Return the (x, y) coordinate for the center point of the cell that contains the specified text.  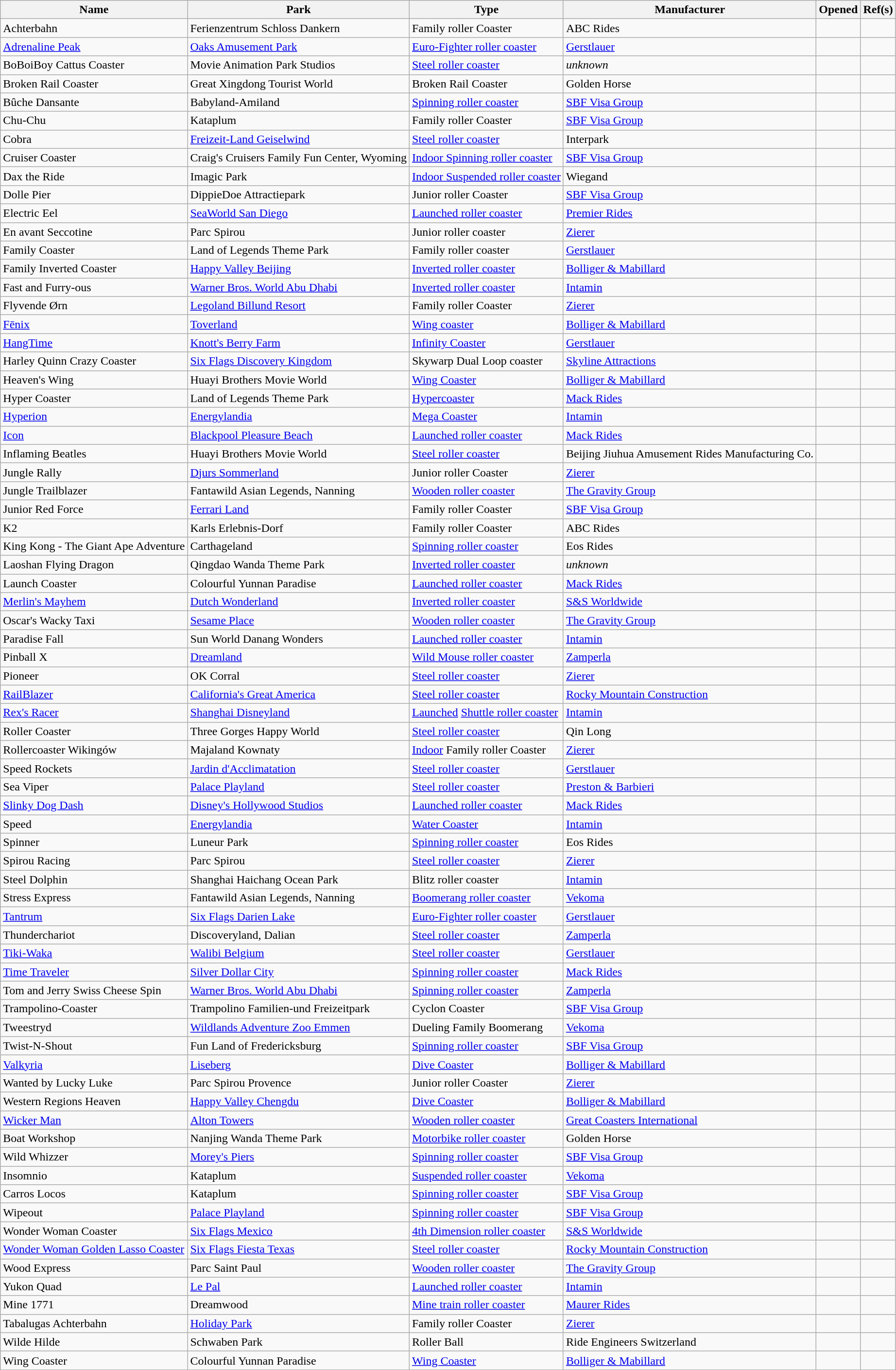
Mine train roller coaster (486, 1305)
Liseberg (298, 1064)
California's Great America (298, 694)
Stress Express (94, 898)
Wiegand (689, 176)
Oscar's Wacky Taxi (94, 620)
Trampolino Familien-und Freizeitpark (298, 1009)
Disney's Hollywood Studios (298, 805)
Skyline Attractions (689, 361)
BoBoiBoy Cattus Coaster (94, 65)
Roller Ball (486, 1342)
Interpark (689, 139)
Wing coaster (486, 324)
Qingdao Wanda Theme Park (298, 565)
Holiday Park (298, 1323)
Dax the Ride (94, 176)
Insomnio (94, 1176)
Suspended roller coaster (486, 1176)
Oaks Amusement Park (298, 47)
Ferrari Land (298, 509)
Slinky Dog Dash (94, 805)
Blackpool Pleasure Beach (298, 435)
Beijing Jiuhua Amusement Rides Manufacturing Co. (689, 454)
Carthageland (298, 546)
Knott's Berry Farm (298, 343)
Dreamland (298, 657)
Wonder Woman Coaster (94, 1231)
Great Xingdong Tourist World (298, 84)
Twist-N-Shout (94, 1046)
Indoor Suspended roller coaster (486, 176)
Yukon Quad (94, 1286)
Junior roller coaster (486, 232)
Infinity Coaster (486, 343)
Wild Whizzer (94, 1157)
OK Corral (298, 676)
Fēnix (94, 324)
Electric Eel (94, 213)
Qin Long (689, 731)
Three Gorges Happy World (298, 731)
Babyland-Amiland (298, 102)
HangTime (94, 343)
Wipeout (94, 1212)
Family Coaster (94, 250)
Tabalugas Achterbahn (94, 1323)
Wicker Man (94, 1120)
Motorbike roller coaster (486, 1139)
Silver Dollar City (298, 972)
DippieDoe Attractiepark (298, 194)
Freizeit-Land Geiselwind (298, 139)
Wildlands Adventure Zoo Emmen (298, 1027)
Indoor Spinning roller coaster (486, 158)
SeaWorld San Diego (298, 213)
Roller Coaster (94, 731)
Time Traveler (94, 972)
Bûche Dansante (94, 102)
Opened (839, 10)
Steel Dolphin (94, 879)
Djurs Sommerland (298, 472)
Jungle Trailblazer (94, 491)
Flyvende Ørn (94, 306)
Trampolino-Coaster (94, 1009)
Indoor Family roller Coaster (486, 750)
Happy Valley Beijing (298, 269)
Shanghai Haichang Ocean Park (298, 879)
Great Coasters International (689, 1120)
Tiki-Waka (94, 953)
Icon (94, 435)
Rollercoaster Wikingów (94, 750)
Wanted by Lucky Luke (94, 1083)
Jardin d'Acclimatation (298, 768)
En avant Seccotine (94, 232)
Sesame Place (298, 620)
Skywarp Dual Loop coaster (486, 361)
Preston & Barbieri (689, 787)
Tweestryd (94, 1027)
Legoland Billund Resort (298, 306)
Dutch Wonderland (298, 602)
Schwaben Park (298, 1342)
Cobra (94, 139)
Imagic Park (298, 176)
Ref(s) (878, 10)
Name (94, 10)
Sun World Danang Wonders (298, 639)
Walibi Belgium (298, 953)
Craig's Cruisers Family Fun Center, Wyoming (298, 158)
Merlin's Mayhem (94, 602)
Pioneer (94, 676)
Paradise Fall (94, 639)
Speed Rockets (94, 768)
Discoveryland, Dalian (298, 935)
4th Dimension roller coaster (486, 1231)
Ferienzentrum Schloss Dankern (298, 28)
Cruiser Coaster (94, 158)
Thunderchariot (94, 935)
Western Regions Heaven (94, 1101)
Manufacturer (689, 10)
Wilde Hilde (94, 1342)
Nanjing Wanda Theme Park (298, 1139)
Spirou Racing (94, 861)
Park (298, 10)
Majaland Kownaty (298, 750)
Karls Erlebnis-Dorf (298, 527)
Hyperion (94, 417)
Fast and Furry-ous (94, 287)
Mega Coaster (486, 417)
Six Flags Mexico (298, 1231)
Rex's Racer (94, 713)
Parc Spirou Provence (298, 1083)
Inflaming Beatles (94, 454)
Adrenaline Peak (94, 47)
Morey's Piers (298, 1157)
Parc Saint Paul (298, 1268)
Blitz roller coaster (486, 879)
Luneur Park (298, 843)
Premier Rides (689, 213)
Junior Red Force (94, 509)
Shanghai Disneyland (298, 713)
Type (486, 10)
Alton Towers (298, 1120)
Boomerang roller coaster (486, 898)
Six Flags Darien Lake (298, 916)
Achterbahn (94, 28)
Hypercoaster (486, 398)
Maurer Rides (689, 1305)
Jungle Rally (94, 472)
Tantrum (94, 916)
Fun Land of Fredericksburg (298, 1046)
Movie Animation Park Studios (298, 65)
Launch Coaster (94, 583)
Dolle Pier (94, 194)
Water Coaster (486, 824)
Valkyria (94, 1064)
Hyper Coaster (94, 398)
RailBlazer (94, 694)
Cyclon Coaster (486, 1009)
Wonder Woman Golden Lasso Coaster (94, 1249)
Family Inverted Coaster (94, 269)
Harley Quinn Crazy Coaster (94, 361)
Chu-Chu (94, 121)
Six Flags Discovery Kingdom (298, 361)
Happy Valley Chengdu (298, 1101)
Boat Workshop (94, 1139)
King Kong - The Giant Ape Adventure (94, 546)
Wood Express (94, 1268)
Six Flags Fiesta Texas (298, 1249)
Toverland (298, 324)
Speed (94, 824)
Tom and Jerry Swiss Cheese Spin (94, 990)
Sea Viper (94, 787)
Family roller coaster (486, 250)
Le Pal (298, 1286)
K2 (94, 527)
Pinball X (94, 657)
Heaven's Wing (94, 380)
Dreamwood (298, 1305)
Spinner (94, 843)
Wild Mouse roller coaster (486, 657)
Dueling Family Boomerang (486, 1027)
Laoshan Flying Dragon (94, 565)
Mine 1771 (94, 1305)
Launched Shuttle roller coaster (486, 713)
Ride Engineers Switzerland (689, 1342)
Carros Locos (94, 1194)
